Return [x, y] of the center of cell containing provided text 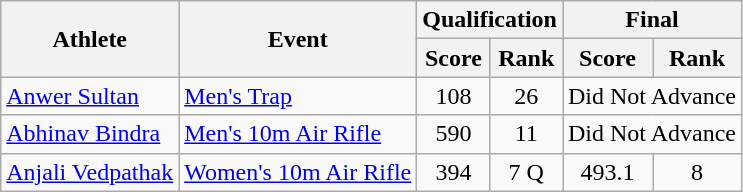
Men's 10m Air Rifle [298, 134]
11 [526, 134]
Qualification [490, 20]
Anwer Sultan [90, 96]
Anjali Vedpathak [90, 172]
26 [526, 96]
8 [698, 172]
7 Q [526, 172]
Women's 10m Air Rifle [298, 172]
394 [454, 172]
108 [454, 96]
Athlete [90, 39]
Men's Trap [298, 96]
Abhinav Bindra [90, 134]
493.1 [607, 172]
Final [652, 20]
Event [298, 39]
590 [454, 134]
